Determine the [X, Y] coordinate at the center of the cell enclosing the given text.  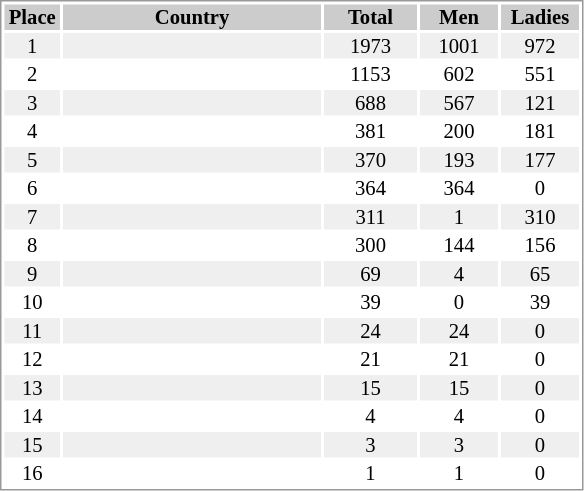
156 [540, 245]
144 [459, 245]
9 [32, 274]
Ladies [540, 17]
14 [32, 417]
181 [540, 131]
65 [540, 274]
1001 [459, 46]
5 [32, 160]
972 [540, 46]
69 [370, 274]
13 [32, 388]
16 [32, 473]
7 [32, 217]
Men [459, 17]
Total [370, 17]
551 [540, 75]
200 [459, 131]
Country [192, 17]
602 [459, 75]
177 [540, 160]
1153 [370, 75]
Place [32, 17]
300 [370, 245]
8 [32, 245]
381 [370, 131]
310 [540, 217]
121 [540, 103]
10 [32, 303]
567 [459, 103]
1973 [370, 46]
193 [459, 160]
12 [32, 359]
6 [32, 189]
370 [370, 160]
688 [370, 103]
311 [370, 217]
2 [32, 75]
11 [32, 331]
